Find where the given text appears and provide that cell's center as (x, y) coordinate. 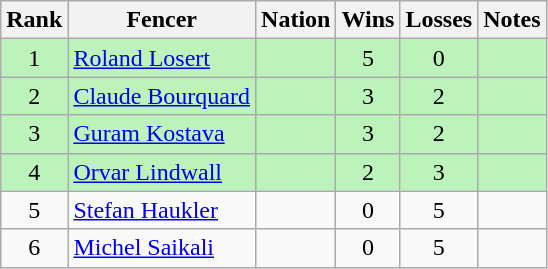
Notes (512, 20)
Fencer (162, 20)
Roland Losert (162, 58)
Wins (368, 20)
6 (34, 248)
Michel Saikali (162, 248)
Nation (296, 20)
Claude Bourquard (162, 96)
Stefan Haukler (162, 210)
1 (34, 58)
Losses (439, 20)
Guram Kostava (162, 134)
Orvar Lindwall (162, 172)
Rank (34, 20)
4 (34, 172)
